Extract the (X, Y) coordinate from the center of the cell holding the provided text.  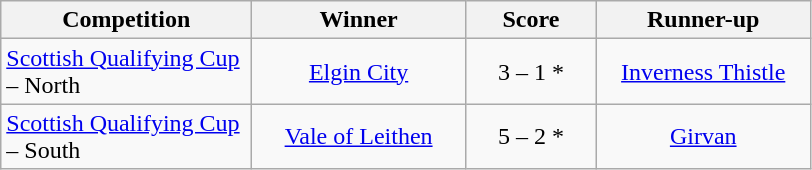
3 – 1 * (530, 72)
Scottish Qualifying Cup – North (126, 72)
Competition (126, 20)
Inverness Thistle (703, 72)
5 – 2 * (530, 136)
Score (530, 20)
Elgin City (359, 72)
Vale of Leithen (359, 136)
Winner (359, 20)
Runner-up (703, 20)
Scottish Qualifying Cup – South (126, 136)
Girvan (703, 136)
